For the text-containing cell, return its midpoint in (X, Y) coordinate format. 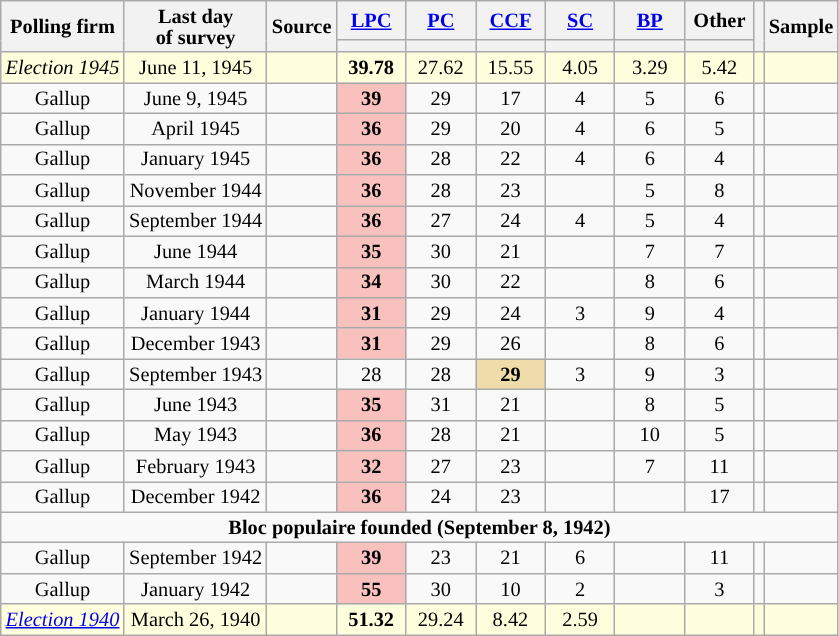
Election 1945 (62, 68)
February 1943 (196, 466)
39.78 (371, 68)
September 1942 (196, 558)
January 1945 (196, 160)
Sample (801, 26)
29.24 (441, 620)
May 1943 (196, 436)
15.55 (511, 68)
26 (511, 344)
2 (580, 588)
March 1944 (196, 282)
Bloc populaire founded (September 8, 1942) (420, 528)
June 1944 (196, 252)
CCF (511, 20)
BP (650, 20)
June 11, 1945 (196, 68)
June 9, 1945 (196, 98)
2.59 (580, 620)
LPC (371, 20)
20 (511, 128)
September 1943 (196, 374)
34 (371, 282)
September 1944 (196, 220)
PC (441, 20)
June 1943 (196, 404)
SC (580, 20)
8.42 (511, 620)
4.05 (580, 68)
51.32 (371, 620)
Last day of survey (196, 26)
32 (371, 466)
Election 1940 (62, 620)
27.62 (441, 68)
Other (720, 20)
January 1942 (196, 588)
55 (371, 588)
March 26, 1940 (196, 620)
December 1942 (196, 496)
April 1945 (196, 128)
Source (302, 26)
November 1944 (196, 190)
December 1943 (196, 344)
January 1944 (196, 312)
3.29 (650, 68)
5.42 (720, 68)
Polling firm (62, 26)
